Return (x, y) of the center of cell containing provided text 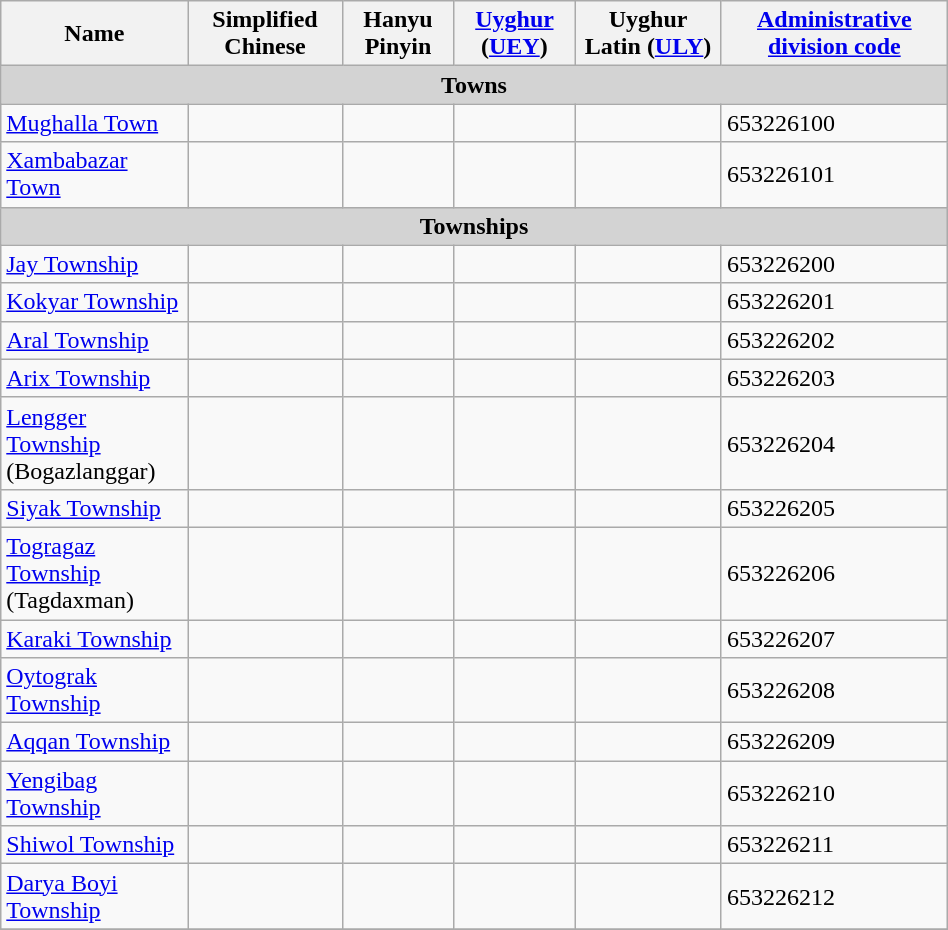
Darya Boyi Township (94, 896)
Yengibag Township (94, 794)
Shiwol Township (94, 845)
653226205 (834, 508)
Karaki Township (94, 639)
653226100 (834, 123)
653226207 (834, 639)
Aral Township (94, 340)
Aqqan Township (94, 742)
Xambabazar Town (94, 174)
653226204 (834, 443)
Administrative division code (834, 34)
Name (94, 34)
653226210 (834, 794)
Mughalla Town (94, 123)
653226200 (834, 264)
Towns (474, 85)
653226212 (834, 896)
653226206 (834, 573)
Jay Township (94, 264)
Lengger Township(Bogazlanggar) (94, 443)
Townships (474, 226)
Uyghur Latin (ULY) (648, 34)
653226208 (834, 690)
Togragaz Township(Tagdaxman) (94, 573)
Arix Township (94, 378)
Simplified Chinese (265, 34)
653226101 (834, 174)
653226201 (834, 302)
Oytograk Township (94, 690)
Kokyar Township (94, 302)
Hanyu Pinyin (398, 34)
Siyak Township (94, 508)
653226211 (834, 845)
Uyghur (UEY) (514, 34)
653226209 (834, 742)
653226202 (834, 340)
653226203 (834, 378)
